Return the [X, Y] coordinate for the center point of the cell that contains the specified text.  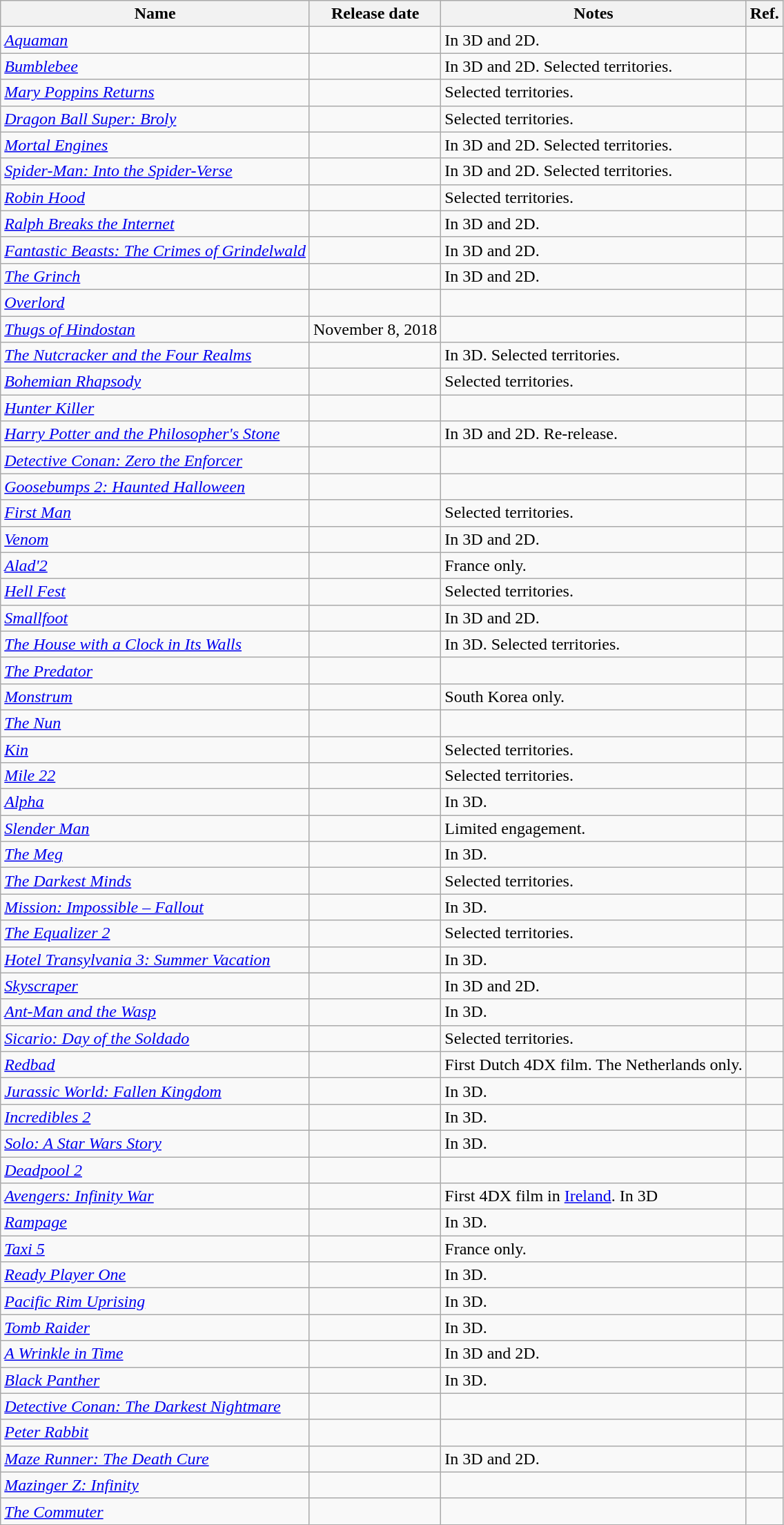
Redbad [155, 1065]
Ant-Man and the Wasp [155, 1012]
Hotel Transylvania 3: Summer Vacation [155, 960]
Bohemian Rhapsody [155, 382]
The Nutcracker and the Four Realms [155, 356]
Slender Man [155, 828]
Mile 22 [155, 776]
Ref. [765, 14]
Alad'2 [155, 565]
Mary Poppins Returns [155, 93]
Hunter Killer [155, 408]
The Nun [155, 723]
Smallfoot [155, 618]
First 4DX film in Ireland. In 3D [594, 1196]
Goosebumps 2: Haunted Halloween [155, 487]
Monstrum [155, 697]
Pacific Rim Uprising [155, 1301]
Mission: Impossible – Fallout [155, 907]
Notes [594, 14]
Kin [155, 749]
Sicario: Day of the Soldado [155, 1038]
The House with a Clock in Its Walls [155, 644]
Limited engagement. [594, 828]
Aquaman [155, 40]
The Grinch [155, 276]
Bumblebee [155, 66]
Mazinger Z: Infinity [155, 1485]
Name [155, 14]
Peter Rabbit [155, 1432]
First Dutch 4DX film. The Netherlands only. [594, 1065]
Maze Runner: The Death Cure [155, 1459]
Ralph Breaks the Internet [155, 224]
In 3D and 2D. Re-release. [594, 434]
Solo: A Star Wars Story [155, 1143]
Harry Potter and the Philosopher's Stone [155, 434]
Detective Conan: Zero the Enforcer [155, 460]
Fantastic Beasts: The Crimes of Grindelwald [155, 250]
Jurassic World: Fallen Kingdom [155, 1091]
Overlord [155, 302]
Incredibles 2 [155, 1117]
Skyscraper [155, 986]
The Equalizer 2 [155, 933]
Venom [155, 539]
Tomb Raider [155, 1328]
A Wrinkle in Time [155, 1354]
Robin Hood [155, 197]
Alpha [155, 802]
The Commuter [155, 1511]
Ready Player One [155, 1275]
November 8, 2018 [375, 329]
First Man [155, 513]
Hell Fest [155, 592]
Dragon Ball Super: Broly [155, 119]
Deadpool 2 [155, 1170]
Release date [375, 14]
Avengers: Infinity War [155, 1196]
Detective Conan: The Darkest Nightmare [155, 1406]
The Predator [155, 670]
Spider-Man: Into the Spider-Verse [155, 171]
Rampage [155, 1223]
Taxi 5 [155, 1249]
South Korea only. [594, 697]
Black Panther [155, 1380]
Mortal Engines [155, 145]
The Darkest Minds [155, 881]
Thugs of Hindostan [155, 329]
The Meg [155, 855]
